From the cell containing the given text, extract its center point as (X, Y) coordinate. 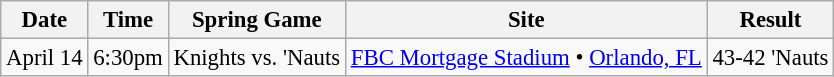
Knights vs. 'Nauts (256, 58)
Result (770, 20)
Date (44, 20)
Site (526, 20)
43-42 'Nauts (770, 58)
Spring Game (256, 20)
April 14 (44, 58)
FBC Mortgage Stadium • Orlando, FL (526, 58)
6:30pm (128, 58)
Time (128, 20)
